For the text-containing cell, return its midpoint in (X, Y) coordinate format. 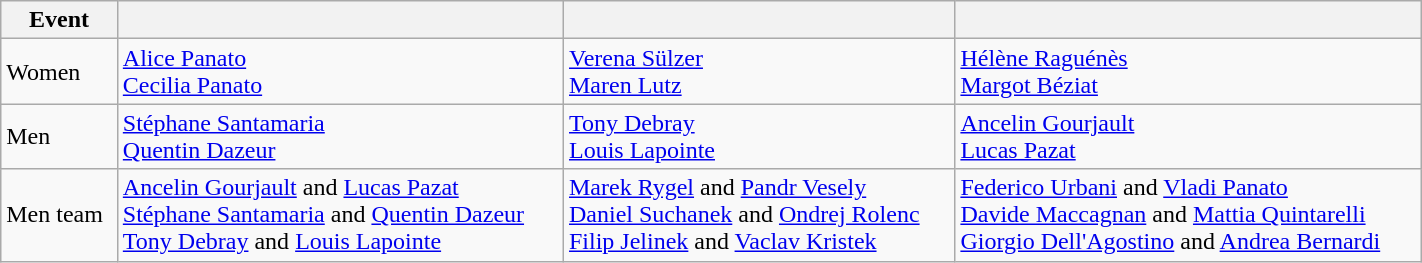
Women (60, 72)
Tony DebrayLouis Lapointe (758, 136)
Federico Urbani and Vladi PanatoDavide Maccagnan and Mattia QuintarelliGiorgio Dell'Agostino and Andrea Bernardi (1188, 215)
Men team (60, 215)
Verena SülzerMaren Lutz (758, 72)
Ancelin Gourjault and Lucas PazatStéphane Santamaria and Quentin DazeurTony Debray and Louis Lapointe (340, 215)
Marek Rygel and Pandr VeselyDaniel Suchanek and Ondrej RolencFilip Jelinek and Vaclav Kristek (758, 215)
Men (60, 136)
Stéphane SantamariaQuentin Dazeur (340, 136)
Ancelin GourjaultLucas Pazat (1188, 136)
Alice PanatoCecilia Panato (340, 72)
Hélène RaguénèsMargot Béziat (1188, 72)
Event (60, 20)
